Detect which cell encompasses the target text, then output its [x, y] center coordinate. 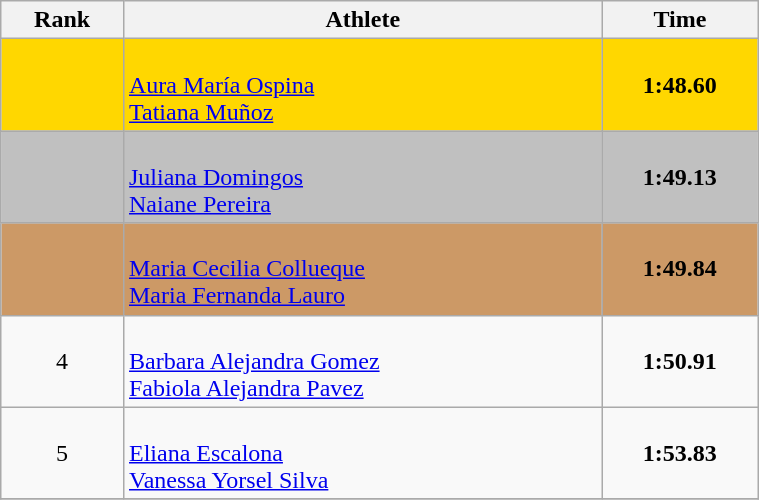
Juliana DomingosNaiane Pereira [362, 177]
4 [62, 361]
1:53.83 [680, 453]
Maria Cecilia ColluequeMaria Fernanda Lauro [362, 269]
Rank [62, 20]
Eliana EscalonaVanessa Yorsel Silva [362, 453]
1:50.91 [680, 361]
Time [680, 20]
1:49.84 [680, 269]
1:49.13 [680, 177]
Barbara Alejandra GomezFabiola Alejandra Pavez [362, 361]
1:48.60 [680, 85]
5 [62, 453]
Aura María OspinaTatiana Muñoz [362, 85]
Athlete [362, 20]
